Return the (x, y) coordinate for the center point of the cell that contains the specified text.  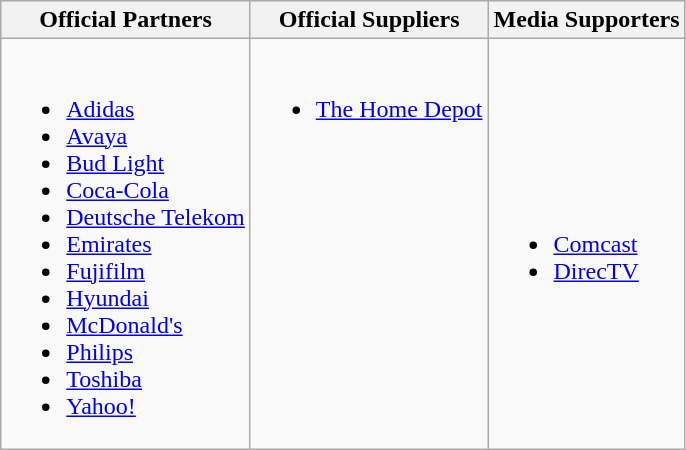
AdidasAvayaBud LightCoca-ColaDeutsche TelekomEmiratesFujifilmHyundaiMcDonald'sPhilipsToshibaYahoo! (126, 244)
Media Supporters (586, 20)
The Home Depot (369, 244)
Official Suppliers (369, 20)
Official Partners (126, 20)
ComcastDirecTV (586, 244)
